For the text-containing cell, return its midpoint in (X, Y) coordinate format. 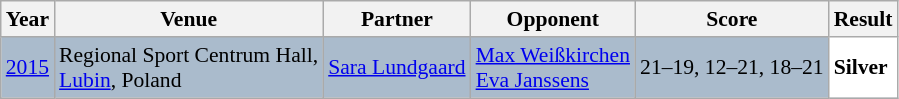
Opponent (553, 19)
Result (864, 19)
Max Weißkirchen Eva Janssens (553, 68)
Sara Lundgaard (396, 68)
Year (28, 19)
Partner (396, 19)
Score (732, 19)
21–19, 12–21, 18–21 (732, 68)
Regional Sport Centrum Hall,Lubin, Poland (188, 68)
Venue (188, 19)
2015 (28, 68)
Silver (864, 68)
